From the cell containing the given text, extract its center point as (x, y) coordinate. 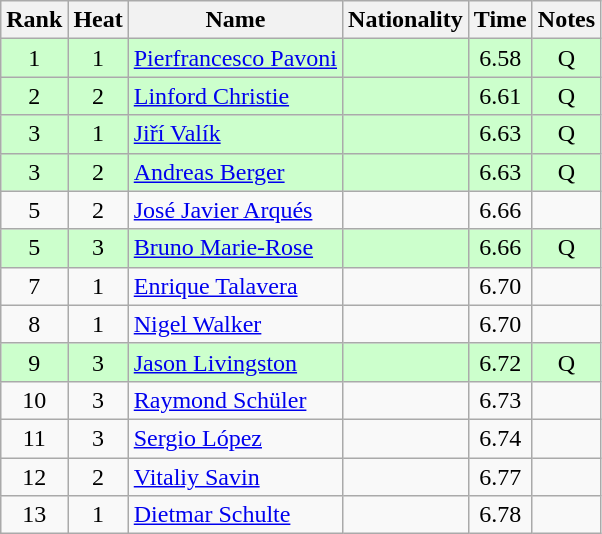
Heat (98, 20)
Nationality (406, 20)
Notes (566, 20)
Jiří Valík (235, 134)
Sergio López (235, 438)
13 (34, 515)
Enrique Talavera (235, 286)
Name (235, 20)
6.77 (500, 477)
6.61 (500, 96)
6.74 (500, 438)
José Javier Arqués (235, 210)
Jason Livingston (235, 362)
Time (500, 20)
Andreas Berger (235, 172)
11 (34, 438)
12 (34, 477)
9 (34, 362)
Vitaliy Savin (235, 477)
Raymond Schüler (235, 400)
6.72 (500, 362)
8 (34, 324)
10 (34, 400)
6.73 (500, 400)
Bruno Marie-Rose (235, 248)
Pierfrancesco Pavoni (235, 58)
6.58 (500, 58)
Nigel Walker (235, 324)
Linford Christie (235, 96)
7 (34, 286)
Rank (34, 20)
Dietmar Schulte (235, 515)
6.78 (500, 515)
